Identify which cell holds the provided text, then report its [X, Y] central coordinate. 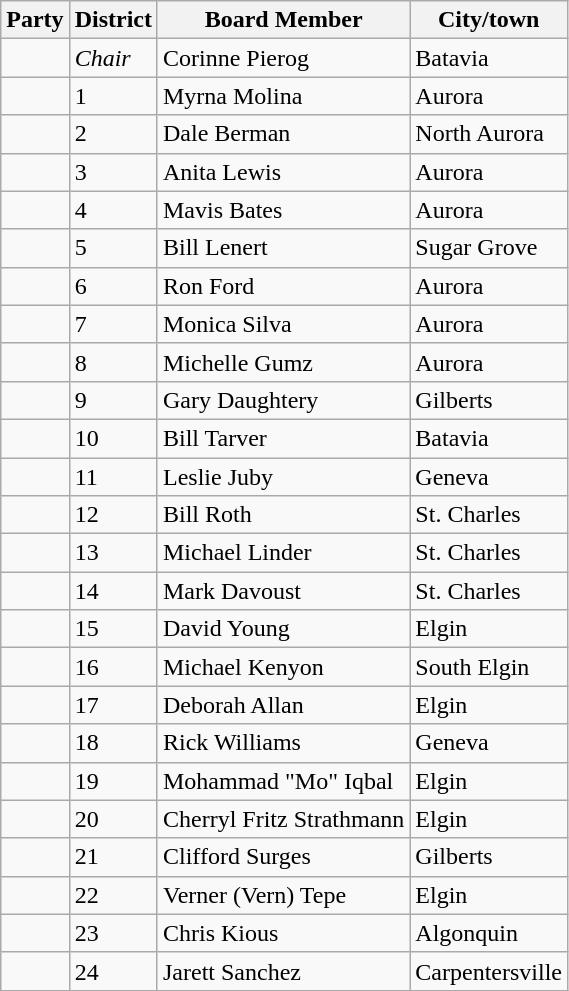
17 [113, 705]
22 [113, 895]
11 [113, 477]
3 [113, 172]
Rick Williams [283, 743]
Algonquin [489, 933]
5 [113, 248]
Carpentersville [489, 971]
City/town [489, 20]
Corinne Pierog [283, 58]
2 [113, 134]
Anita Lewis [283, 172]
David Young [283, 629]
14 [113, 591]
Monica Silva [283, 324]
21 [113, 857]
Dale Berman [283, 134]
24 [113, 971]
Sugar Grove [489, 248]
19 [113, 781]
Bill Roth [283, 515]
Mohammad "Mo" Iqbal [283, 781]
6 [113, 286]
North Aurora [489, 134]
Michael Kenyon [283, 667]
Michelle Gumz [283, 362]
16 [113, 667]
Deborah Allan [283, 705]
Clifford Surges [283, 857]
Chris Kious [283, 933]
Myrna Molina [283, 96]
Michael Linder [283, 553]
District [113, 20]
Verner (Vern) Tepe [283, 895]
9 [113, 400]
1 [113, 96]
Bill Tarver [283, 438]
Chair [113, 58]
15 [113, 629]
Mark Davoust [283, 591]
23 [113, 933]
Jarett Sanchez [283, 971]
18 [113, 743]
Bill Lenert [283, 248]
Leslie Juby [283, 477]
Ron Ford [283, 286]
8 [113, 362]
Board Member [283, 20]
Party [35, 20]
Cherryl Fritz Strathmann [283, 819]
20 [113, 819]
Gary Daughtery [283, 400]
12 [113, 515]
13 [113, 553]
4 [113, 210]
10 [113, 438]
Mavis Bates [283, 210]
7 [113, 324]
South Elgin [489, 667]
